Detect which cell encompasses the target text, then output its (x, y) center coordinate. 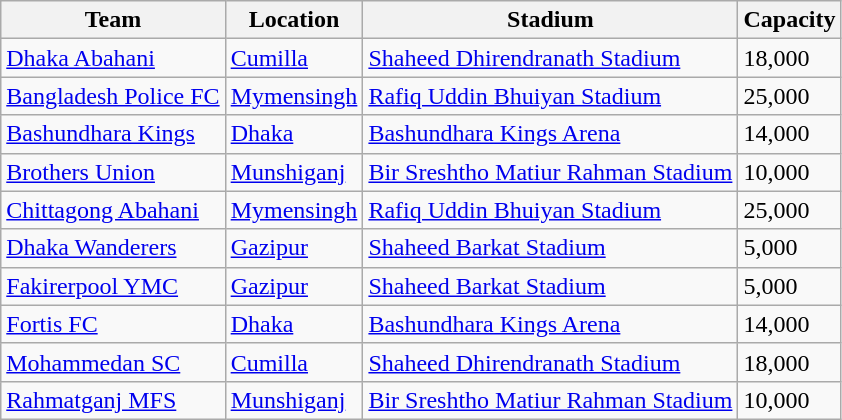
Team (113, 20)
Chittagong Abahani (113, 210)
Dhaka Wanderers (113, 248)
Mohammedan SC (113, 362)
Fortis FC (113, 324)
Location (294, 20)
Rahmatganj MFS (113, 400)
Brothers Union (113, 172)
Dhaka Abahani (113, 58)
Capacity (790, 20)
Bashundhara Kings (113, 134)
Fakirerpool YMC (113, 286)
Stadium (550, 20)
Bangladesh Police FC (113, 96)
